Determine the [X, Y] coordinate at the center of the cell enclosing the given text.  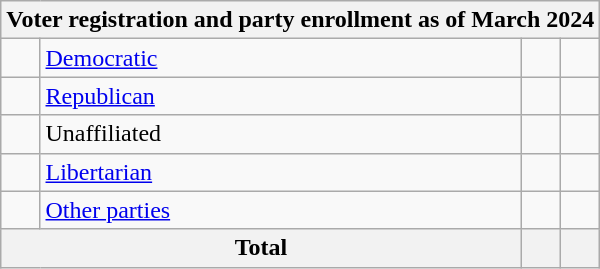
Democratic [280, 58]
Total [262, 248]
Republican [280, 96]
Unaffiliated [280, 134]
Other parties [280, 210]
Libertarian [280, 172]
Voter registration and party enrollment as of March 2024 [300, 20]
